Locate the cell with the specified text and output its (X, Y) center coordinate. 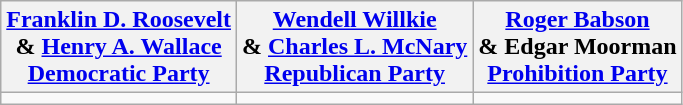
Roger Babson & Edgar MoormanProhibition Party (578, 47)
Franklin D. Roosevelt & Henry A. WallaceDemocratic Party (119, 47)
Wendell Willkie & Charles L. McNaryRepublican Party (354, 47)
